Scan for the cell matching the given text and deliver its (x, y) coordinate at center. 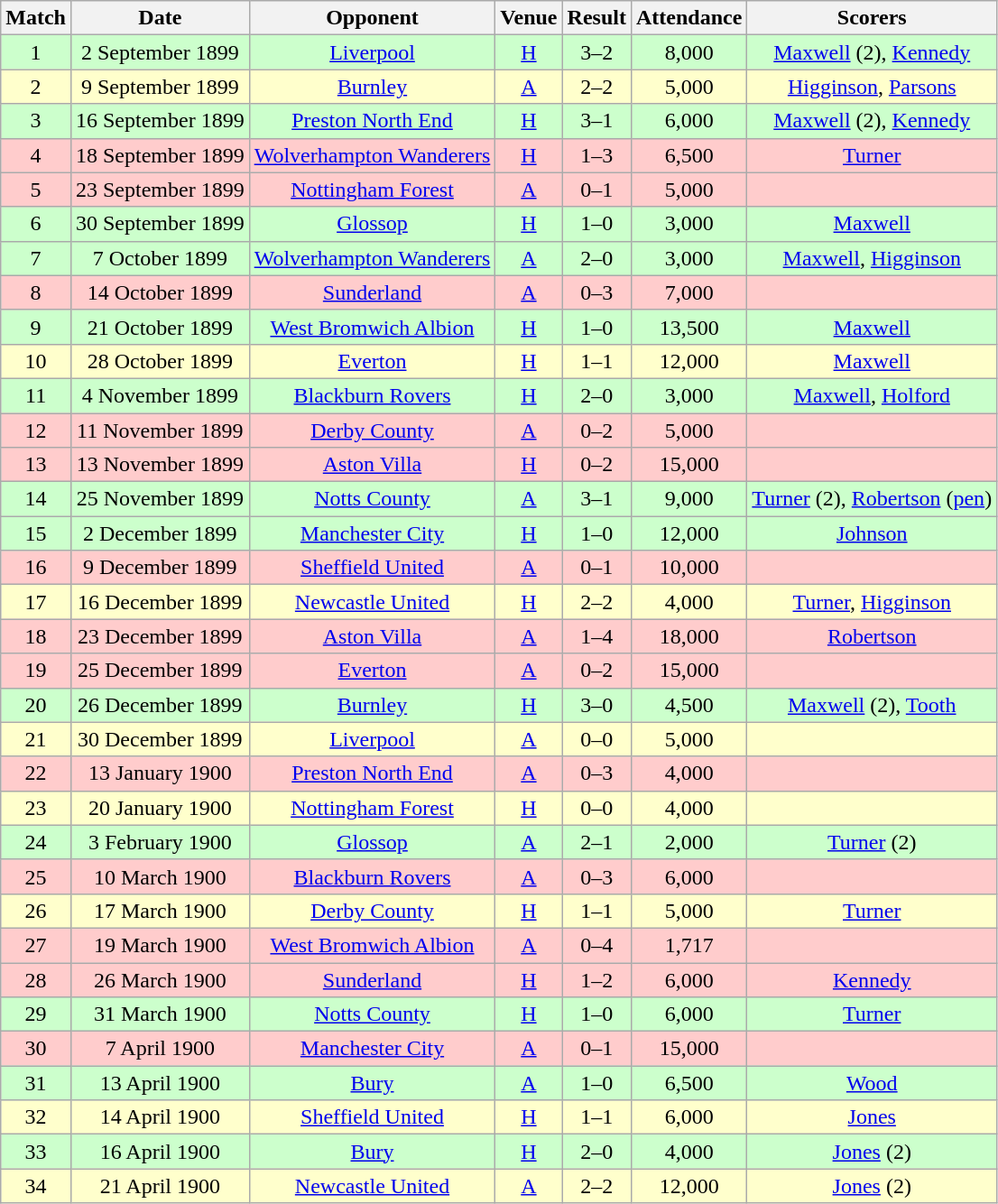
7 April 1900 (160, 1049)
Turner (2), Robertson (pen) (872, 499)
33 (36, 1152)
5 (36, 190)
25 (36, 876)
16 December 1899 (160, 602)
4,500 (688, 705)
Kennedy (872, 979)
Wood (872, 1083)
1–3 (596, 155)
13,500 (688, 327)
23 September 1899 (160, 190)
26 December 1899 (160, 705)
10 March 1900 (160, 876)
1,717 (688, 945)
Turner (2) (872, 842)
Turner, Higginson (872, 602)
Attendance (688, 18)
15 (36, 533)
12 (36, 431)
23 (36, 808)
3–0 (596, 705)
20 (36, 705)
2,000 (688, 842)
Match (36, 18)
19 March 1900 (160, 945)
10,000 (688, 568)
Jones (872, 1117)
9 (36, 327)
13 November 1899 (160, 465)
34 (36, 1186)
21 October 1899 (160, 327)
18 September 1899 (160, 155)
3 February 1900 (160, 842)
22 (36, 773)
13 (36, 465)
14 October 1899 (160, 292)
23 December 1899 (160, 636)
1–4 (596, 636)
7 October 1899 (160, 258)
Maxwell, Holford (872, 395)
1 (36, 52)
3 (36, 121)
Johnson (872, 533)
8 (36, 292)
26 (36, 911)
11 (36, 395)
4 November 1899 (160, 395)
2 December 1899 (160, 533)
3–2 (596, 52)
6 (36, 224)
17 March 1900 (160, 911)
Higginson, Parsons (872, 87)
19 (36, 671)
4 (36, 155)
28 October 1899 (160, 361)
0–4 (596, 945)
9 September 1899 (160, 87)
18 (36, 636)
25 December 1899 (160, 671)
Date (160, 18)
16 (36, 568)
8,000 (688, 52)
21 (36, 739)
10 (36, 361)
7,000 (688, 292)
13 January 1900 (160, 773)
17 (36, 602)
26 March 1900 (160, 979)
24 (36, 842)
20 January 1900 (160, 808)
1–2 (596, 979)
7 (36, 258)
Maxwell, Higginson (872, 258)
9 December 1899 (160, 568)
9,000 (688, 499)
30 September 1899 (160, 224)
11 November 1899 (160, 431)
25 November 1899 (160, 499)
14 (36, 499)
2 (36, 87)
21 April 1900 (160, 1186)
32 (36, 1117)
Result (596, 18)
Scorers (872, 18)
Opponent (372, 18)
30 (36, 1049)
27 (36, 945)
14 April 1900 (160, 1117)
Venue (529, 18)
28 (36, 979)
16 April 1900 (160, 1152)
Robertson (872, 636)
30 December 1899 (160, 739)
31 March 1900 (160, 1014)
2–1 (596, 842)
13 April 1900 (160, 1083)
18,000 (688, 636)
29 (36, 1014)
Maxwell (2), Tooth (872, 705)
16 September 1899 (160, 121)
31 (36, 1083)
2 September 1899 (160, 52)
